Provide the (x, y) coordinate of the cell's center where the given text is located.  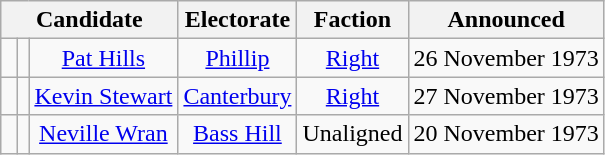
Kevin Stewart (104, 96)
Candidate (90, 20)
Announced (506, 20)
Electorate (238, 20)
Neville Wran (104, 134)
Unaligned (352, 134)
Pat Hills (104, 58)
Bass Hill (238, 134)
Phillip (238, 58)
26 November 1973 (506, 58)
Faction (352, 20)
27 November 1973 (506, 96)
20 November 1973 (506, 134)
Canterbury (238, 96)
